Pinpoint the cell where the given text exists, returning its [X, Y] midpoint coordinate. 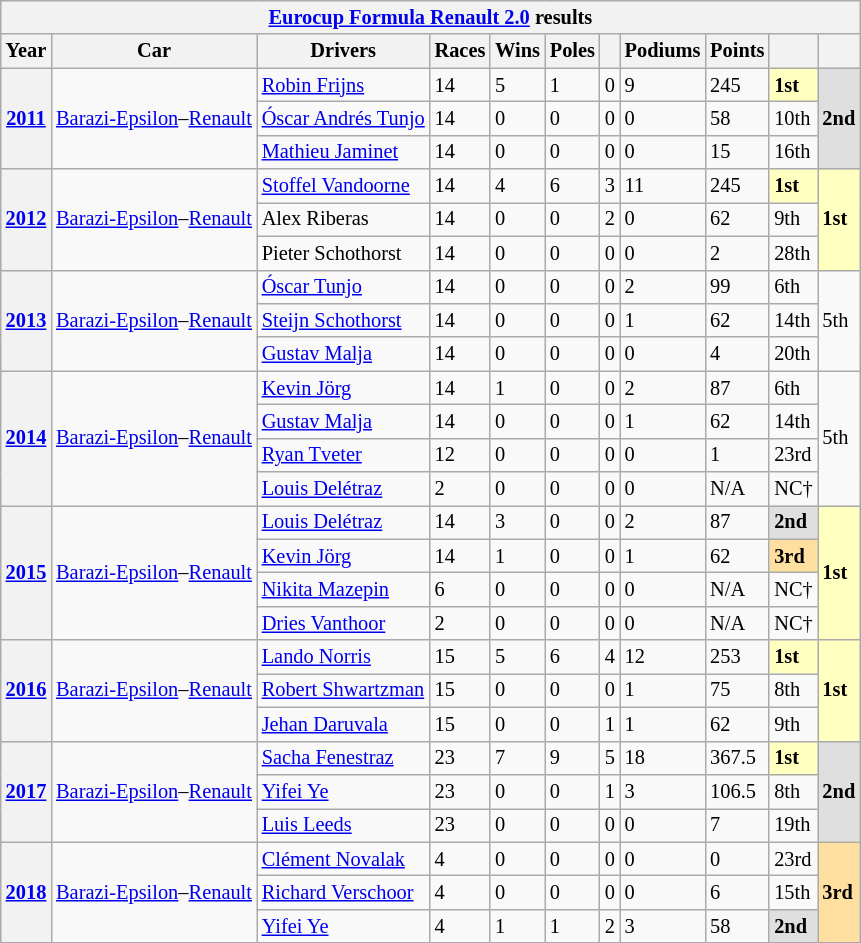
Sacha Fenestraz [344, 758]
75 [737, 690]
Pieter Schothorst [344, 253]
2018 [26, 892]
2011 [26, 118]
16th [793, 152]
Car [154, 51]
Luis Leeds [344, 825]
Year [26, 51]
28th [793, 253]
Ryan Tveter [344, 455]
2013 [26, 320]
18 [663, 758]
Robert Shwartzman [344, 690]
99 [737, 287]
2012 [26, 220]
10th [793, 118]
Points [737, 51]
367.5 [737, 758]
Drivers [344, 51]
253 [737, 657]
Clément Novalak [344, 859]
Lando Norris [344, 657]
Óscar Andrés Tunjo [344, 118]
Poles [572, 51]
Races [460, 51]
2014 [26, 438]
Mathieu Jaminet [344, 152]
106.5 [737, 791]
Dries Vanthoor [344, 623]
2016 [26, 690]
Wins [518, 51]
Eurocup Formula Renault 2.0 results [430, 17]
Robin Frijns [344, 85]
Steijn Schothorst [344, 320]
Óscar Tunjo [344, 287]
19th [793, 825]
Podiums [663, 51]
Stoffel Vandoorne [344, 186]
2015 [26, 572]
2017 [26, 792]
Jehan Daruvala [344, 724]
Nikita Mazepin [344, 589]
11 [663, 186]
Richard Verschoor [344, 892]
20th [793, 354]
Alex Riberas [344, 219]
15th [793, 892]
